From the cell containing the given text, extract its center point as (x, y) coordinate. 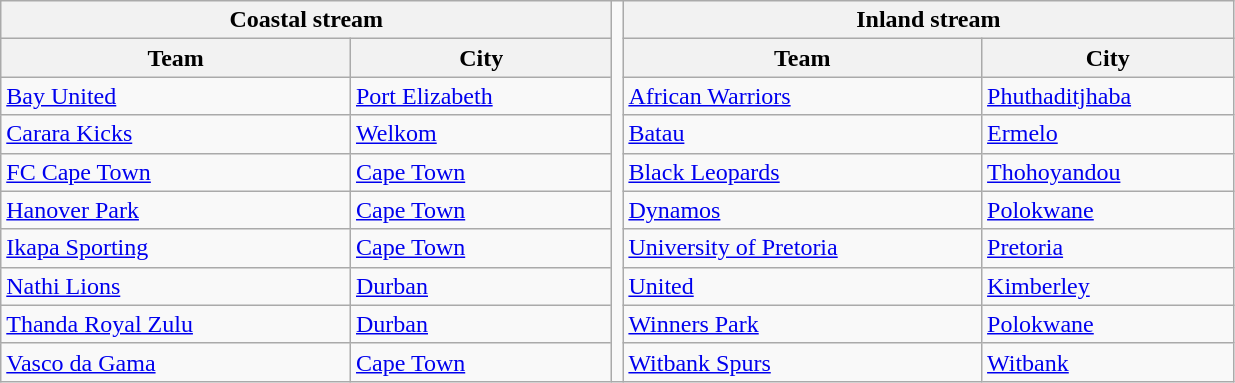
Carara Kicks (176, 134)
FC Cape Town (176, 172)
Port Elizabeth (480, 96)
Bay United (176, 96)
Vasco da Gama (176, 362)
African Warriors (802, 96)
Dynamos (802, 210)
University of Pretoria (802, 248)
Pretoria (1108, 248)
Thohoyandou (1108, 172)
Ermelo (1108, 134)
Witbank Spurs (802, 362)
Black Leopards (802, 172)
Winners Park (802, 324)
Nathi Lions (176, 286)
Witbank (1108, 362)
Thanda Royal Zulu (176, 324)
Inland stream (928, 20)
Batau (802, 134)
United (802, 286)
Phuthaditjhaba (1108, 96)
Coastal stream (306, 20)
Kimberley (1108, 286)
Hanover Park (176, 210)
Welkom (480, 134)
Ikapa Sporting (176, 248)
